For the text-containing cell, return its midpoint in [X, Y] coordinate format. 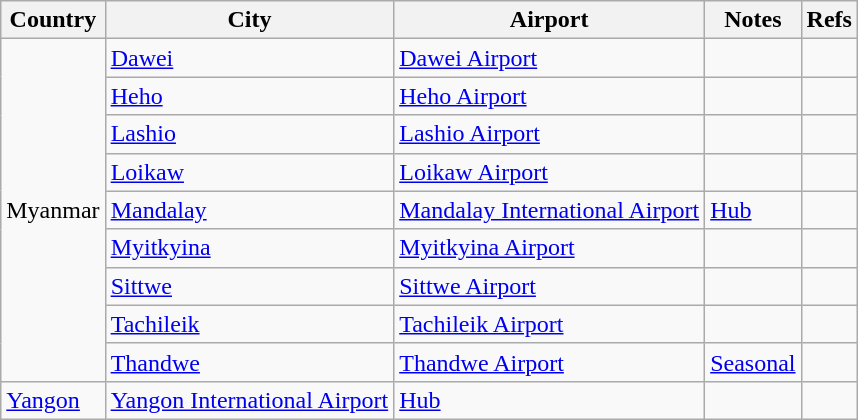
Thandwe [250, 362]
Yangon [53, 400]
Yangon International Airport [250, 400]
Heho Airport [550, 96]
Myitkyina [250, 248]
Myitkyina Airport [550, 248]
Sittwe [250, 286]
City [250, 20]
Mandalay [250, 210]
Notes [753, 20]
Heho [250, 96]
Loikaw Airport [550, 172]
Loikaw [250, 172]
Refs [829, 20]
Lashio Airport [550, 134]
Tachileik Airport [550, 324]
Country [53, 20]
Airport [550, 20]
Tachileik [250, 324]
Dawei Airport [550, 58]
Seasonal [753, 362]
Thandwe Airport [550, 362]
Dawei [250, 58]
Mandalay International Airport [550, 210]
Sittwe Airport [550, 286]
Lashio [250, 134]
Myanmar [53, 210]
